Find where the given text appears and provide that cell's center as (x, y) coordinate. 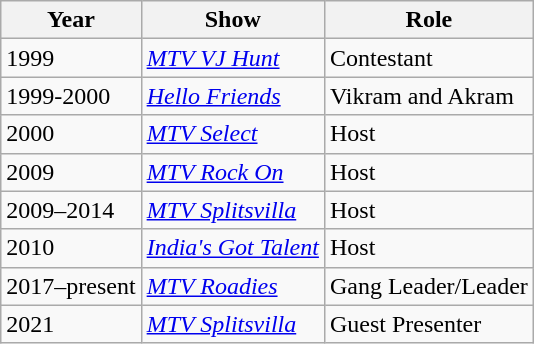
Contestant (428, 58)
MTV VJ Hunt (232, 58)
2010 (71, 248)
2017–present (71, 286)
2009–2014 (71, 210)
India's Got Talent (232, 248)
2009 (71, 172)
Show (232, 20)
2021 (71, 324)
Hello Friends (232, 96)
Year (71, 20)
MTV Roadies (232, 286)
Role (428, 20)
MTV Rock On (232, 172)
1999 (71, 58)
Guest Presenter (428, 324)
MTV Select (232, 134)
2000 (71, 134)
1999-2000 (71, 96)
Vikram and Akram (428, 96)
Gang Leader/Leader (428, 286)
